Find where the given text appears and provide that cell's center as (X, Y) coordinate. 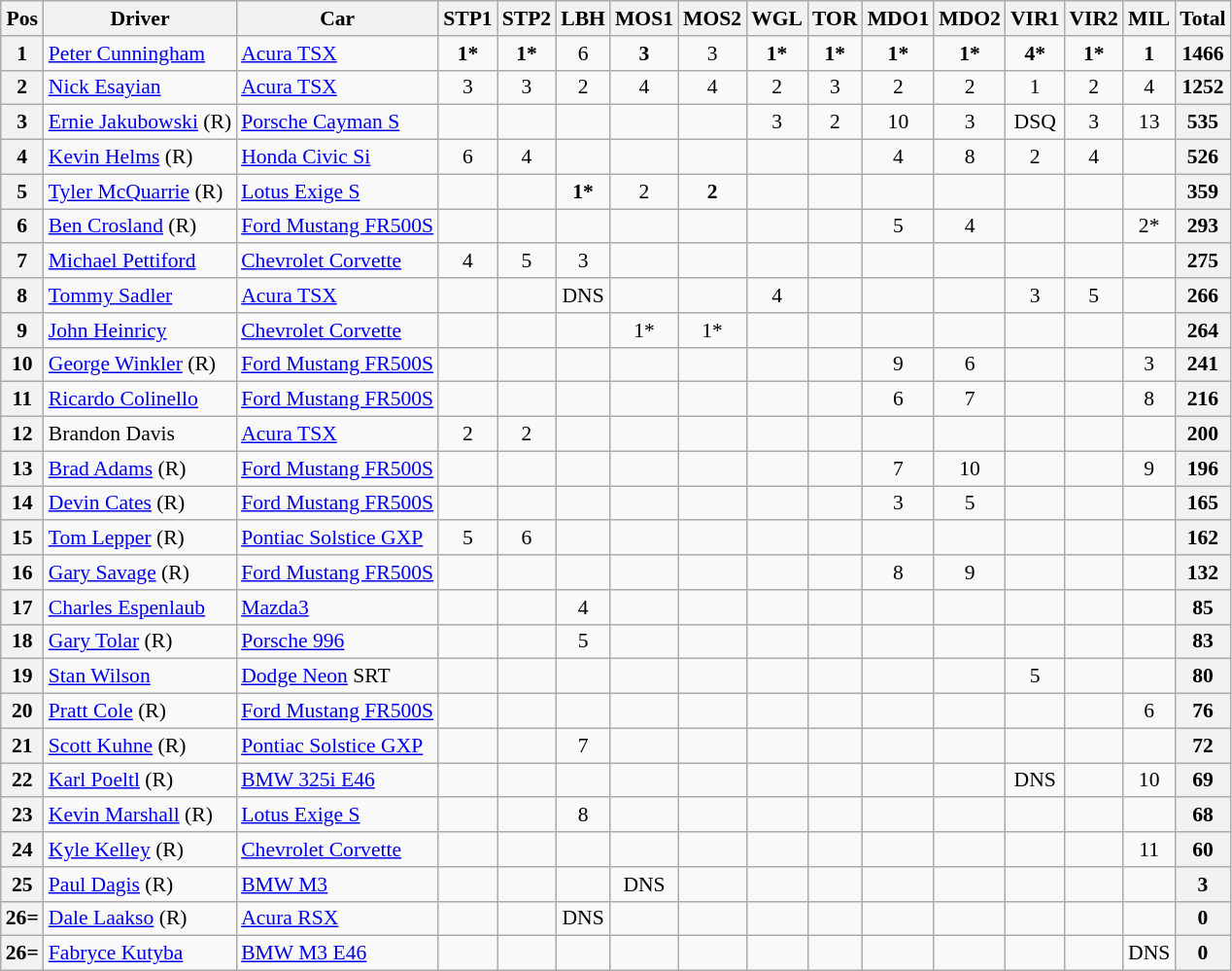
264 (1203, 330)
Car (337, 18)
241 (1203, 364)
BMW M3 E46 (337, 954)
196 (1203, 468)
22 (22, 780)
15 (22, 538)
69 (1203, 780)
Ben Crosland (R) (140, 226)
Paul Dagis (R) (140, 884)
MIL (1148, 18)
Kyle Kelley (R) (140, 850)
Gary Savage (R) (140, 572)
Mazda3 (337, 607)
1252 (1203, 87)
DSQ (1036, 122)
20 (22, 711)
293 (1203, 226)
Dale Laakso (R) (140, 919)
535 (1203, 122)
Ricardo Colinello (140, 399)
Nick Esayian (140, 87)
BMW 325i E46 (337, 780)
76 (1203, 711)
Acura RSX (337, 919)
2* (1148, 226)
George Winkler (R) (140, 364)
Porsche Cayman S (337, 122)
4* (1036, 53)
Pos (22, 18)
Tom Lepper (R) (140, 538)
14 (22, 503)
Kevin Marshall (R) (140, 815)
Devin Cates (R) (140, 503)
MDO1 (899, 18)
19 (22, 676)
Brad Adams (R) (140, 468)
Ernie Jakubowski (R) (140, 122)
162 (1203, 538)
275 (1203, 261)
200 (1203, 434)
Charles Espenlaub (140, 607)
Porsche 996 (337, 642)
Fabryce Kutyba (140, 954)
STP2 (527, 18)
VIR2 (1094, 18)
Scott Kuhne (R) (140, 746)
17 (22, 607)
25 (22, 884)
23 (22, 815)
72 (1203, 746)
83 (1203, 642)
MOS2 (712, 18)
60 (1203, 850)
MOS1 (644, 18)
68 (1203, 815)
VIR1 (1036, 18)
24 (22, 850)
John Heinricy (140, 330)
Kevin Helms (R) (140, 157)
Karl Poeltl (R) (140, 780)
Stan Wilson (140, 676)
Tommy Sadler (140, 295)
18 (22, 642)
Michael Pettiford (140, 261)
STP1 (468, 18)
80 (1203, 676)
12 (22, 434)
Pratt Cole (R) (140, 711)
LBH (583, 18)
MDO2 (970, 18)
WGL (777, 18)
132 (1203, 572)
Driver (140, 18)
Honda Civic Si (337, 157)
85 (1203, 607)
359 (1203, 191)
Brandon Davis (140, 434)
266 (1203, 295)
21 (22, 746)
BMW M3 (337, 884)
216 (1203, 399)
TOR (836, 18)
16 (22, 572)
Peter Cunningham (140, 53)
Gary Tolar (R) (140, 642)
Tyler McQuarrie (R) (140, 191)
165 (1203, 503)
Total (1203, 18)
526 (1203, 157)
1466 (1203, 53)
Dodge Neon SRT (337, 676)
